Determine the (X, Y) coordinate at the center of the cell enclosing the given text.  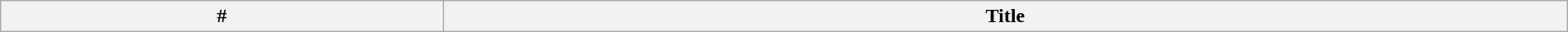
# (222, 16)
Title (1006, 16)
